Capture the cell that displays the provided text and extract its (X, Y) central coordinate. 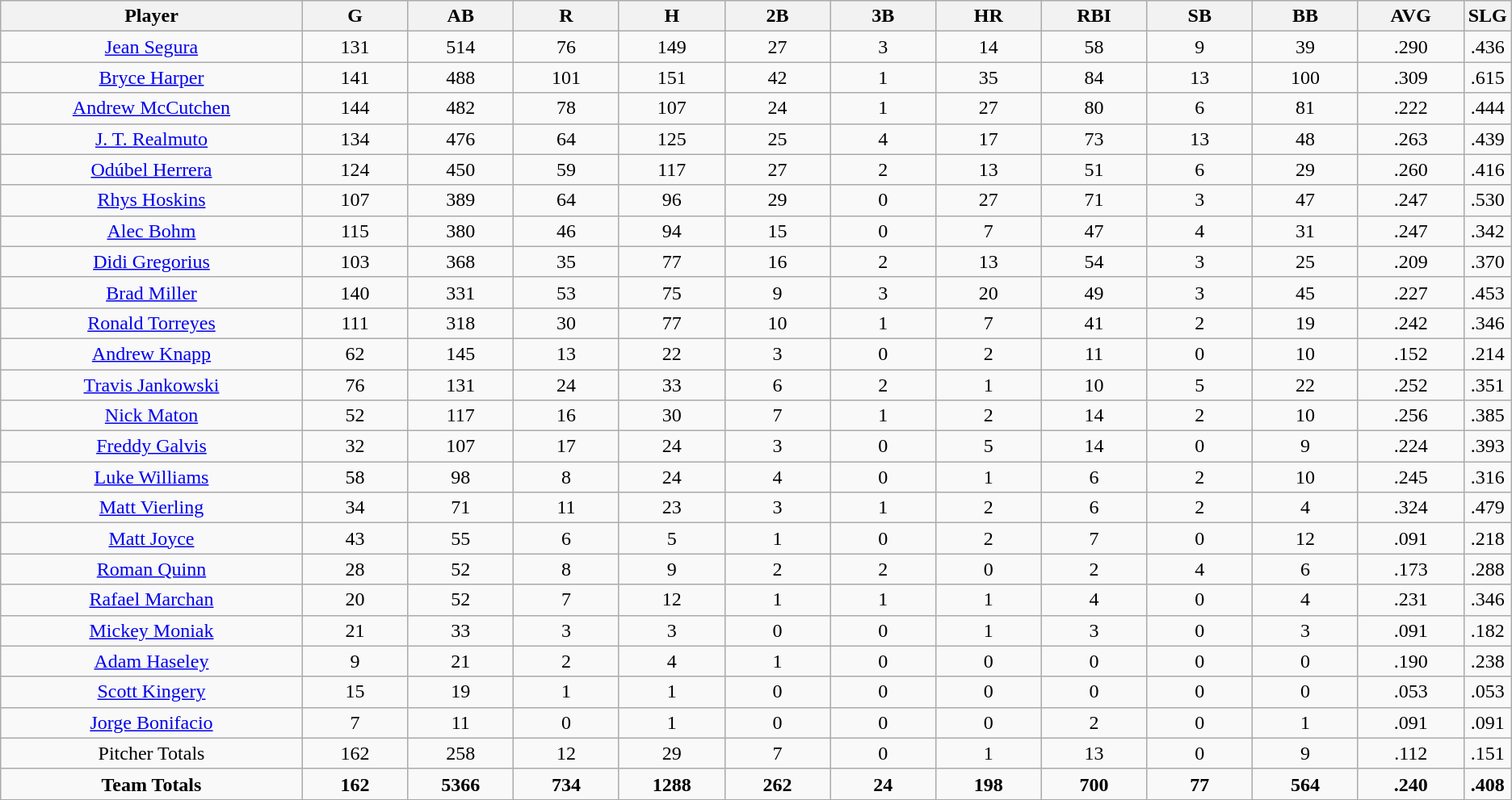
.263 (1410, 139)
.444 (1488, 108)
96 (672, 200)
59 (567, 170)
31 (1305, 231)
28 (355, 569)
Rafael Marchan (152, 600)
.151 (1488, 753)
.214 (1488, 354)
.240 (1410, 784)
.316 (1488, 477)
149 (672, 47)
.112 (1410, 753)
Mickey Moniak (152, 630)
.242 (1410, 323)
100 (1305, 77)
.190 (1410, 661)
140 (355, 292)
.530 (1488, 200)
.436 (1488, 47)
134 (355, 139)
98 (460, 477)
.393 (1488, 446)
Brad Miller (152, 292)
.224 (1410, 446)
564 (1305, 784)
.260 (1410, 170)
368 (460, 262)
5366 (460, 784)
78 (567, 108)
.324 (1410, 508)
476 (460, 139)
.342 (1488, 231)
75 (672, 292)
46 (567, 231)
Andrew Knapp (152, 354)
.222 (1410, 108)
.408 (1488, 784)
Luke Williams (152, 477)
103 (355, 262)
262 (777, 784)
Pitcher Totals (152, 753)
151 (672, 77)
Ronald Torreyes (152, 323)
.351 (1488, 385)
.309 (1410, 77)
3B (884, 16)
.182 (1488, 630)
450 (460, 170)
23 (672, 508)
AVG (1410, 16)
318 (460, 323)
53 (567, 292)
.453 (1488, 292)
Roman Quinn (152, 569)
J. T. Realmuto (152, 139)
Nick Maton (152, 416)
51 (1094, 170)
.370 (1488, 262)
.288 (1488, 569)
Rhys Hoskins (152, 200)
.173 (1410, 569)
Scott Kingery (152, 692)
144 (355, 108)
Team Totals (152, 784)
488 (460, 77)
Didi Gregorius (152, 262)
81 (1305, 108)
94 (672, 231)
48 (1305, 139)
.385 (1488, 416)
.416 (1488, 170)
.209 (1410, 262)
124 (355, 170)
258 (460, 753)
111 (355, 323)
Matt Vierling (152, 508)
700 (1094, 784)
734 (567, 784)
R (567, 16)
73 (1094, 139)
1288 (672, 784)
54 (1094, 262)
.238 (1488, 661)
2B (777, 16)
Andrew McCutchen (152, 108)
SLG (1488, 16)
42 (777, 77)
.152 (1410, 354)
Freddy Galvis (152, 446)
380 (460, 231)
H (672, 16)
.245 (1410, 477)
Alec Bohm (152, 231)
Travis Jankowski (152, 385)
Odúbel Herrera (152, 170)
115 (355, 231)
39 (1305, 47)
45 (1305, 292)
482 (460, 108)
.227 (1410, 292)
331 (460, 292)
Jorge Bonifacio (152, 723)
HR (989, 16)
AB (460, 16)
SB (1200, 16)
145 (460, 354)
125 (672, 139)
.252 (1410, 385)
62 (355, 354)
.290 (1410, 47)
Jean Segura (152, 47)
G (355, 16)
Player (152, 16)
Matt Joyce (152, 538)
84 (1094, 77)
198 (989, 784)
Bryce Harper (152, 77)
514 (460, 47)
55 (460, 538)
.231 (1410, 600)
49 (1094, 292)
BB (1305, 16)
43 (355, 538)
32 (355, 446)
41 (1094, 323)
.615 (1488, 77)
101 (567, 77)
.218 (1488, 538)
.479 (1488, 508)
389 (460, 200)
80 (1094, 108)
34 (355, 508)
.439 (1488, 139)
141 (355, 77)
RBI (1094, 16)
Adam Haseley (152, 661)
.256 (1410, 416)
